Provide the [x, y] coordinate of the cell's center where the given text is located.  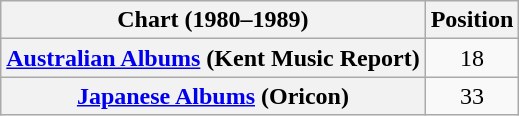
Japanese Albums (Oricon) [213, 96]
Position [472, 20]
Australian Albums (Kent Music Report) [213, 58]
33 [472, 96]
18 [472, 58]
Chart (1980–1989) [213, 20]
